Search for the cell housing the specified text and yield its [x, y] center coordinate. 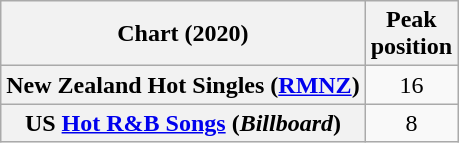
8 [411, 123]
US Hot R&B Songs (Billboard) [183, 123]
Chart (2020) [183, 34]
16 [411, 85]
Peakposition [411, 34]
New Zealand Hot Singles (RMNZ) [183, 85]
